Identify which cell holds the provided text, then report its [x, y] central coordinate. 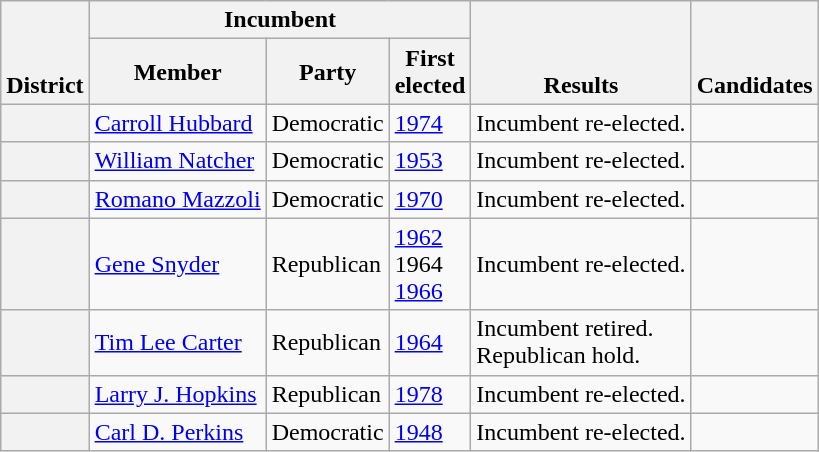
1948 [430, 432]
1953 [430, 161]
Carroll Hubbard [178, 123]
Tim Lee Carter [178, 342]
Candidates [754, 52]
Firstelected [430, 72]
19621964 1966 [430, 264]
Carl D. Perkins [178, 432]
1978 [430, 394]
Incumbent [280, 20]
District [45, 52]
1964 [430, 342]
Larry J. Hopkins [178, 394]
1970 [430, 199]
1974 [430, 123]
Romano Mazzoli [178, 199]
Gene Snyder [178, 264]
Party [328, 72]
William Natcher [178, 161]
Incumbent retired.Republican hold. [581, 342]
Member [178, 72]
Results [581, 52]
